Return (x, y) of the center of cell containing provided text 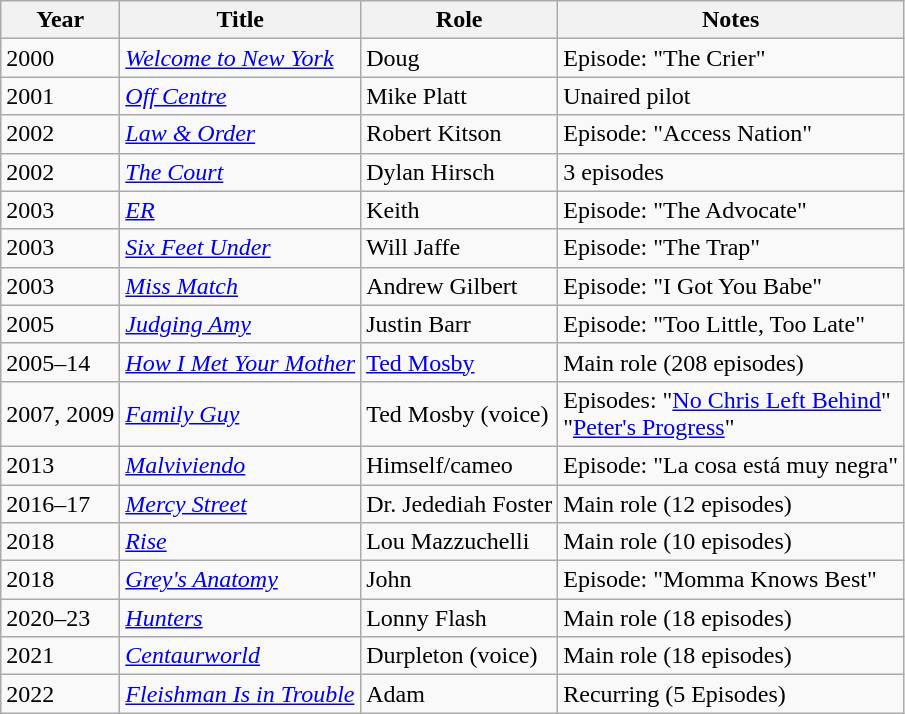
Recurring (5 Episodes) (731, 694)
Dr. Jedediah Foster (460, 503)
Ted Mosby (voice) (460, 414)
2007, 2009 (60, 414)
Grey's Anatomy (240, 580)
Ted Mosby (460, 362)
2016–17 (60, 503)
Centaurworld (240, 656)
Adam (460, 694)
Role (460, 20)
Main role (12 episodes) (731, 503)
2005–14 (60, 362)
Lonny Flash (460, 618)
Fleishman Is in Trouble (240, 694)
Durpleton (voice) (460, 656)
Justin Barr (460, 324)
Episode: "Momma Knows Best" (731, 580)
Andrew Gilbert (460, 286)
Family Guy (240, 414)
How I Met Your Mother (240, 362)
Main role (10 episodes) (731, 542)
Mike Platt (460, 96)
Off Centre (240, 96)
Himself/cameo (460, 465)
2021 (60, 656)
Dylan Hirsch (460, 172)
Law & Order (240, 134)
Keith (460, 210)
Welcome to New York (240, 58)
John (460, 580)
Episodes: "No Chris Left Behind""Peter's Progress" (731, 414)
2020–23 (60, 618)
Rise (240, 542)
Malviviendo (240, 465)
Episode: "The Crier" (731, 58)
Notes (731, 20)
Episode: "Access Nation" (731, 134)
Robert Kitson (460, 134)
Episode: "The Advocate" (731, 210)
Episode: "The Trap" (731, 248)
Judging Amy (240, 324)
3 episodes (731, 172)
2013 (60, 465)
Hunters (240, 618)
Doug (460, 58)
2001 (60, 96)
Episode: "Too Little, Too Late" (731, 324)
2005 (60, 324)
Six Feet Under (240, 248)
2022 (60, 694)
Episode: "I Got You Babe" (731, 286)
ER (240, 210)
Main role (208 episodes) (731, 362)
Lou Mazzuchelli (460, 542)
The Court (240, 172)
Year (60, 20)
Title (240, 20)
Episode: "La cosa está muy negra" (731, 465)
Unaired pilot (731, 96)
Will Jaffe (460, 248)
Mercy Street (240, 503)
Miss Match (240, 286)
2000 (60, 58)
